Extract the (X, Y) coordinate from the center of the cell holding the provided text.  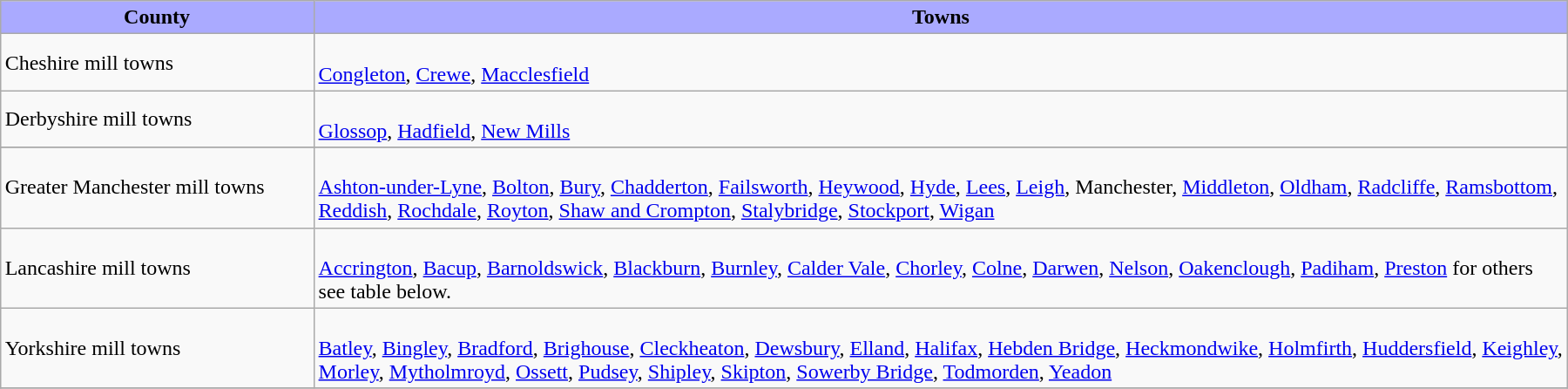
Greater Manchester mill towns (157, 188)
County (157, 17)
Congleton, Crewe, Macclesfield (941, 63)
Cheshire mill towns (157, 63)
Glossop, Hadfield, New Mills (941, 119)
Yorkshire mill towns (157, 348)
Lancashire mill towns (157, 268)
Derbyshire mill towns (157, 119)
Towns (941, 17)
